For the text-containing cell, return its midpoint in [X, Y] coordinate format. 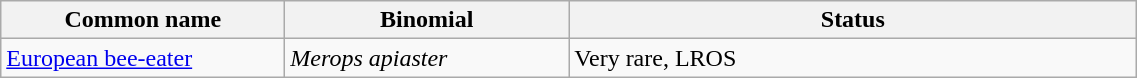
Very rare, LROS [853, 58]
Merops apiaster [427, 58]
Common name [143, 20]
Binomial [427, 20]
European bee-eater [143, 58]
Status [853, 20]
